Find where the given text appears and provide that cell's center as [X, Y] coordinate. 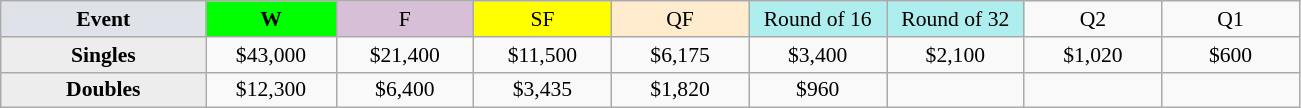
QF [680, 19]
$2,100 [955, 55]
SF [543, 19]
Q1 [1231, 19]
Doubles [104, 90]
$3,435 [543, 90]
$12,300 [271, 90]
$43,000 [271, 55]
Round of 16 [818, 19]
Singles [104, 55]
$600 [1231, 55]
$1,020 [1093, 55]
$6,400 [405, 90]
$21,400 [405, 55]
Round of 32 [955, 19]
$3,400 [818, 55]
W [271, 19]
F [405, 19]
Event [104, 19]
$960 [818, 90]
Q2 [1093, 19]
$1,820 [680, 90]
$11,500 [543, 55]
$6,175 [680, 55]
